Identify which cell holds the provided text, then report its (x, y) central coordinate. 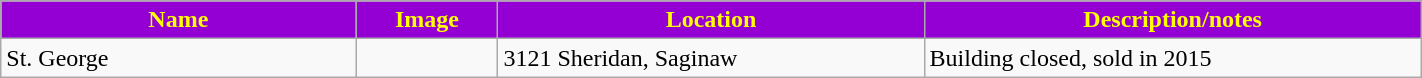
Image (427, 20)
Location (711, 20)
Building closed, sold in 2015 (1172, 58)
3121 Sheridan, Saginaw (711, 58)
Description/notes (1172, 20)
St. George (178, 58)
Name (178, 20)
